Output the [x, y] coordinate of the center of the cell containing the given text.  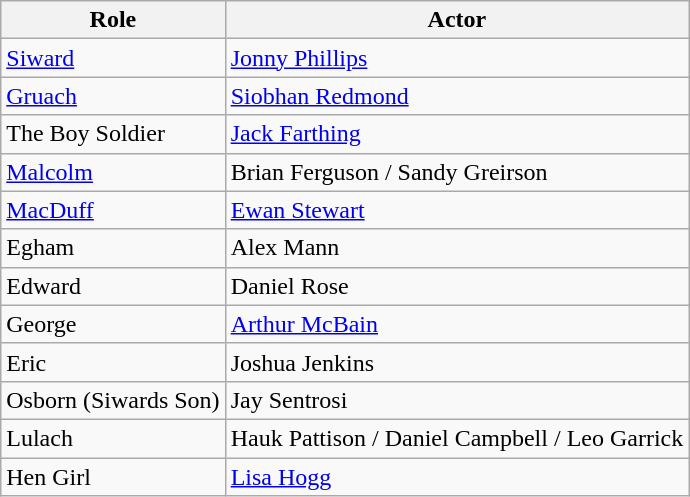
Siobhan Redmond [457, 96]
Jack Farthing [457, 134]
Jonny Phillips [457, 58]
Role [113, 20]
MacDuff [113, 210]
Actor [457, 20]
Osborn (Siwards Son) [113, 400]
Edward [113, 286]
Alex Mann [457, 248]
Lulach [113, 438]
George [113, 324]
Gruach [113, 96]
Siward [113, 58]
Jay Sentrosi [457, 400]
Brian Ferguson / Sandy Greirson [457, 172]
Eric [113, 362]
Hen Girl [113, 477]
The Boy Soldier [113, 134]
Ewan Stewart [457, 210]
Daniel Rose [457, 286]
Hauk Pattison / Daniel Campbell / Leo Garrick [457, 438]
Arthur McBain [457, 324]
Lisa Hogg [457, 477]
Malcolm [113, 172]
Egham [113, 248]
Joshua Jenkins [457, 362]
